Scan for the cell matching the given text and deliver its [x, y] coordinate at center. 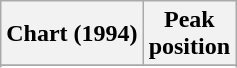
Peakposition [189, 34]
Chart (1994) [72, 34]
